Identify which cell holds the provided text, then report its [x, y] central coordinate. 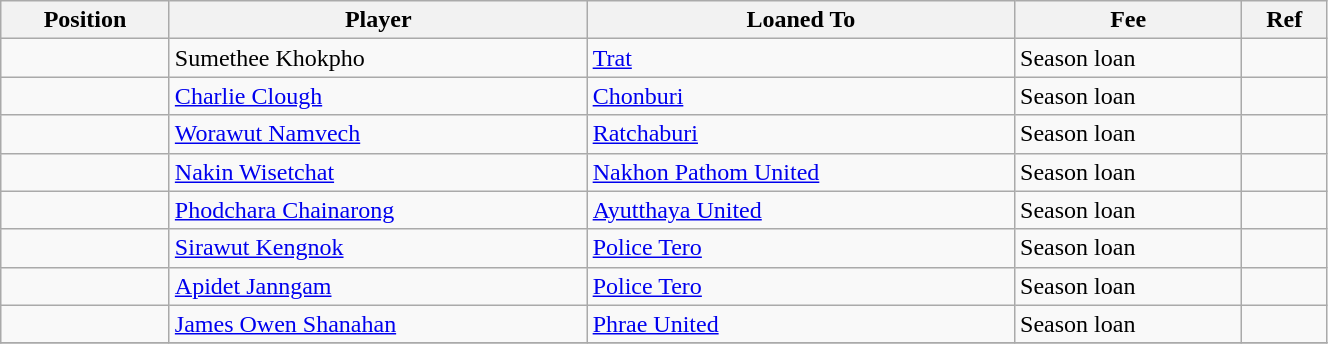
Ref [1284, 20]
Trat [800, 58]
Worawut Namvech [378, 134]
Nakhon Pathom United [800, 172]
Nakin Wisetchat [378, 172]
Phodchara Chainarong [378, 210]
Apidet Janngam [378, 286]
Sirawut Kengnok [378, 248]
Player [378, 20]
Position [86, 20]
James Owen Shanahan [378, 324]
Charlie Clough [378, 96]
Ratchaburi [800, 134]
Chonburi [800, 96]
Phrae United [800, 324]
Ayutthaya United [800, 210]
Fee [1128, 20]
Loaned To [800, 20]
Sumethee Khokpho [378, 58]
